Output the (X, Y) coordinate of the center of the cell containing the given text.  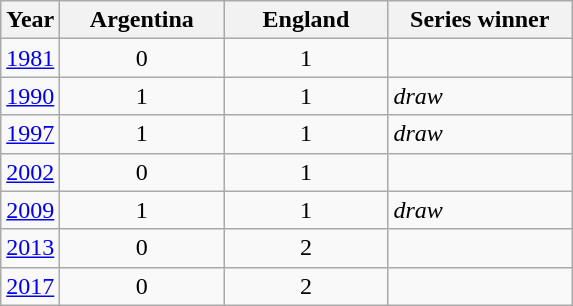
2017 (30, 286)
2009 (30, 210)
1997 (30, 134)
Series winner (480, 20)
1990 (30, 96)
England (306, 20)
2013 (30, 248)
2002 (30, 172)
Argentina (142, 20)
1981 (30, 58)
Year (30, 20)
